Find where the given text appears and provide that cell's center as (X, Y) coordinate. 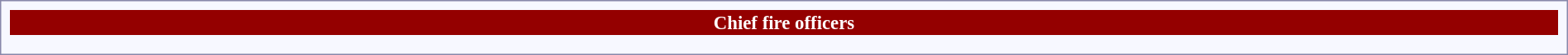
Chief fire officers (784, 22)
